For the text-containing cell, return its midpoint in [X, Y] coordinate format. 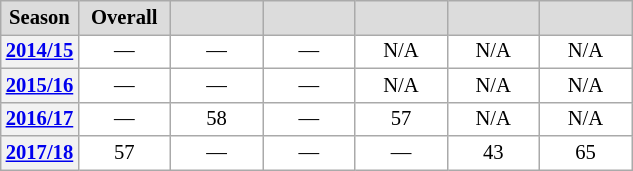
2015/16 [40, 85]
Season [40, 17]
Overall [124, 17]
2017/18 [40, 153]
2014/15 [40, 51]
43 [493, 153]
65 [585, 153]
58 [216, 119]
2016/17 [40, 119]
